Find where the given text appears and provide that cell's center as [x, y] coordinate. 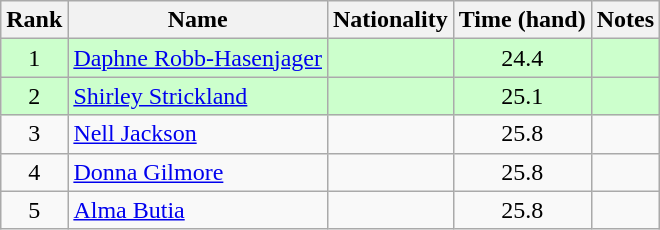
Donna Gilmore [198, 172]
Name [198, 20]
Rank [34, 20]
Daphne Robb-Hasenjager [198, 58]
1 [34, 58]
Time (hand) [522, 20]
24.4 [522, 58]
Notes [625, 20]
5 [34, 210]
Shirley Strickland [198, 96]
Alma Butia [198, 210]
2 [34, 96]
25.1 [522, 96]
Nell Jackson [198, 134]
3 [34, 134]
4 [34, 172]
Nationality [390, 20]
